Return [X, Y] of the center of cell containing provided text 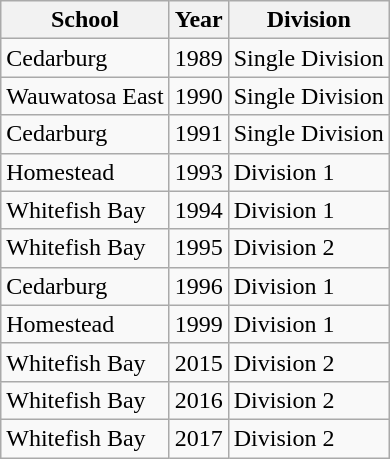
Year [198, 20]
1991 [198, 134]
2016 [198, 400]
1999 [198, 324]
1990 [198, 96]
1989 [198, 58]
2017 [198, 438]
Division [308, 20]
School [85, 20]
1993 [198, 172]
2015 [198, 362]
1996 [198, 286]
1995 [198, 248]
Wauwatosa East [85, 96]
1994 [198, 210]
